Pinpoint the cell where the given text exists, returning its [x, y] midpoint coordinate. 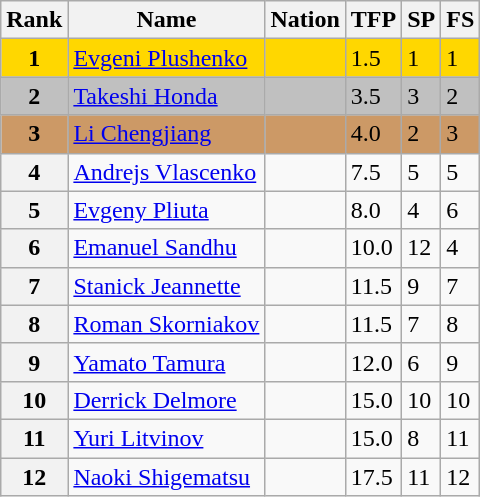
17.5 [373, 477]
8.0 [373, 210]
Name [166, 20]
Yamato Tamura [166, 362]
FS [460, 20]
12.0 [373, 362]
Roman Skorniakov [166, 324]
Rank [34, 20]
Nation [305, 20]
Evgeny Pliuta [166, 210]
Naoki Shigematsu [166, 477]
7.5 [373, 172]
Evgeni Plushenko [166, 58]
Andrejs Vlascenko [166, 172]
Takeshi Honda [166, 96]
Yuri Litvinov [166, 438]
TFP [373, 20]
SP [422, 20]
Emanuel Sandhu [166, 248]
Stanick Jeannette [166, 286]
Li Chengjiang [166, 134]
1.5 [373, 58]
3.5 [373, 96]
10.0 [373, 248]
Derrick Delmore [166, 400]
4.0 [373, 134]
